Scan for the cell matching the given text and deliver its [x, y] coordinate at center. 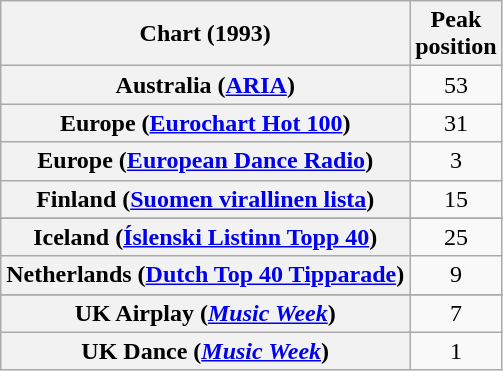
Finland (Suomen virallinen lista) [206, 199]
53 [456, 85]
UK Airplay (Music Week) [206, 313]
31 [456, 123]
Australia (ARIA) [206, 85]
Netherlands (Dutch Top 40 Tipparade) [206, 275]
UK Dance (Music Week) [206, 351]
15 [456, 199]
Peakposition [456, 34]
Europe (European Dance Radio) [206, 161]
3 [456, 161]
7 [456, 313]
Chart (1993) [206, 34]
9 [456, 275]
1 [456, 351]
25 [456, 237]
Europe (Eurochart Hot 100) [206, 123]
Iceland (Íslenski Listinn Topp 40) [206, 237]
